Determine the (x, y) coordinate at the center of the cell enclosing the given text.  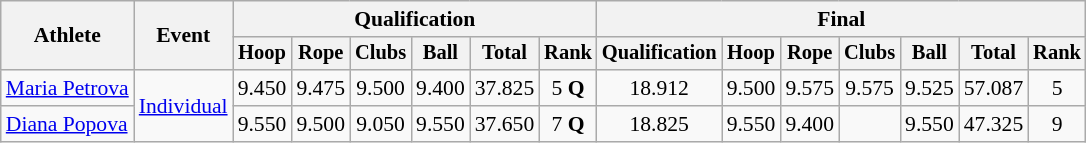
37.825 (504, 88)
Maria Petrova (68, 88)
Event (184, 36)
9.450 (262, 88)
Final (842, 19)
18.825 (660, 124)
5 Q (568, 88)
37.650 (504, 124)
Individual (184, 106)
9.525 (930, 88)
7 Q (568, 124)
9.050 (380, 124)
9 (1057, 124)
Diana Popova (68, 124)
57.087 (994, 88)
9.475 (320, 88)
Athlete (68, 36)
5 (1057, 88)
47.325 (994, 124)
18.912 (660, 88)
